Extract the [x, y] coordinate from the center of the cell holding the provided text.  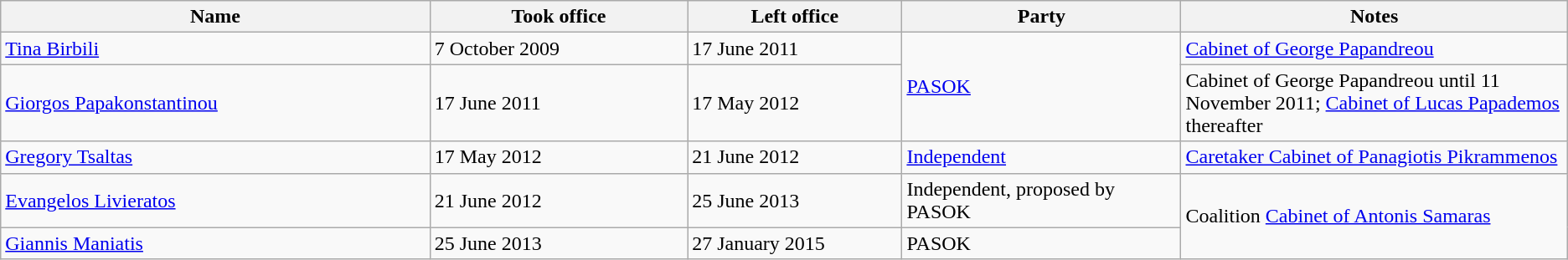
Party [1042, 17]
Notes [1374, 17]
27 January 2015 [795, 243]
Independent [1042, 157]
Independent, proposed by PASOK [1042, 201]
Giannis Maniatis [215, 243]
Cabinet of George Papandreou [1374, 48]
Tina Birbili [215, 48]
Coalition Cabinet of Antonis Samaras [1374, 216]
Took office [558, 17]
Evangelos Livieratos [215, 201]
Giorgos Papakonstantinou [215, 103]
7 October 2009 [558, 48]
Cabinet of George Papandreou until 11 November 2011; Cabinet of Lucas Papademos thereafter [1374, 103]
Left office [795, 17]
Name [215, 17]
Gregory Tsaltas [215, 157]
Caretaker Cabinet of Panagiotis Pikrammenos [1374, 157]
